Determine the [x, y] coordinate at the center of the cell enclosing the given text.  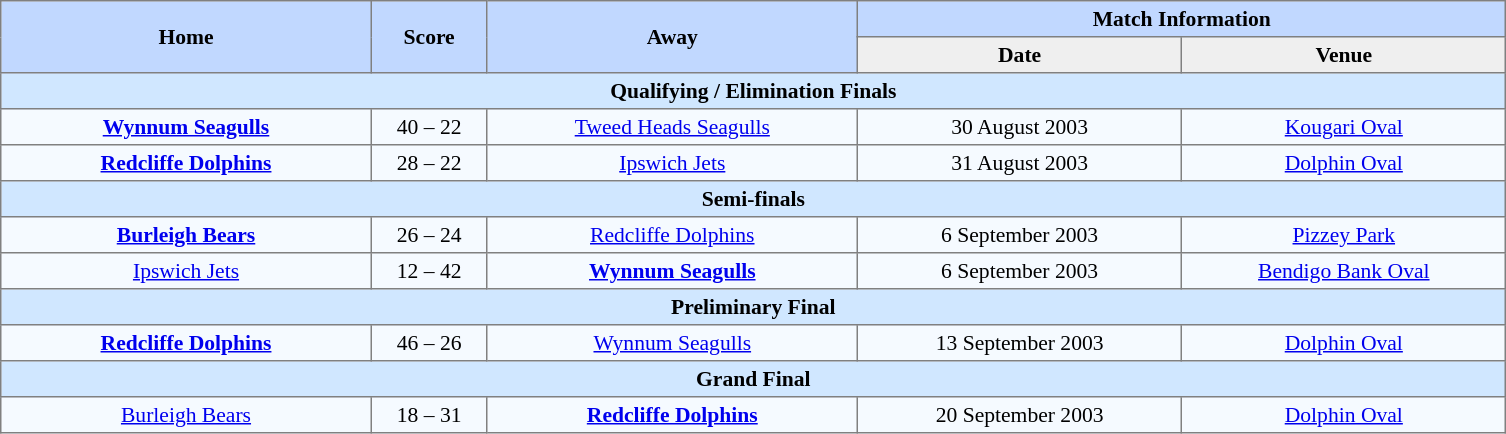
12 – 42 [429, 271]
Home [186, 37]
31 August 2003 [1020, 163]
30 August 2003 [1020, 127]
Date [1020, 55]
Away [672, 37]
18 – 31 [429, 415]
Grand Final [754, 379]
Semi-finals [754, 199]
28 – 22 [429, 163]
46 – 26 [429, 343]
Score [429, 37]
Bendigo Bank Oval [1344, 271]
Qualifying / Elimination Finals [754, 91]
20 September 2003 [1020, 415]
26 – 24 [429, 235]
Match Information [1182, 19]
40 – 22 [429, 127]
Pizzey Park [1344, 235]
Tweed Heads Seagulls [672, 127]
Kougari Oval [1344, 127]
Venue [1344, 55]
Preliminary Final [754, 307]
13 September 2003 [1020, 343]
